Return [X, Y] of the center of cell containing provided text 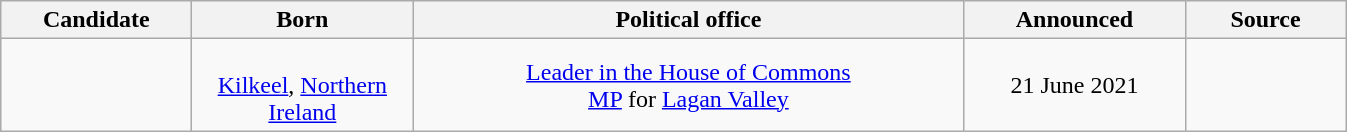
Leader in the House of Commons MP for Lagan Valley [688, 85]
Kilkeel, Northern Ireland [302, 85]
21 June 2021 [1074, 85]
Source [1266, 20]
Political office [688, 20]
Born [302, 20]
Announced [1074, 20]
Candidate [96, 20]
